Identify which cell holds the provided text, then report its (X, Y) central coordinate. 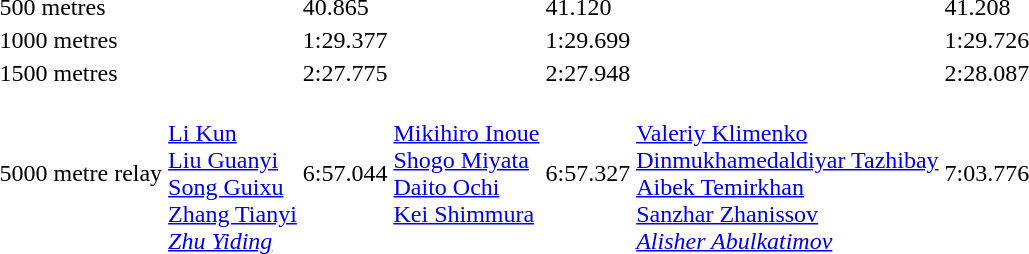
2:27.775 (345, 73)
1:29.377 (345, 40)
1:29.699 (588, 40)
2:27.948 (588, 73)
